Detect which cell encompasses the target text, then output its (X, Y) center coordinate. 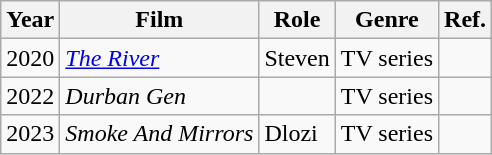
Dlozi (297, 134)
Film (160, 20)
Role (297, 20)
Genre (386, 20)
Steven (297, 58)
Durban Gen (160, 96)
2020 (30, 58)
2022 (30, 96)
Year (30, 20)
Smoke And Mirrors (160, 134)
2023 (30, 134)
The River (160, 58)
Ref. (466, 20)
